Capture the cell that displays the provided text and extract its [X, Y] central coordinate. 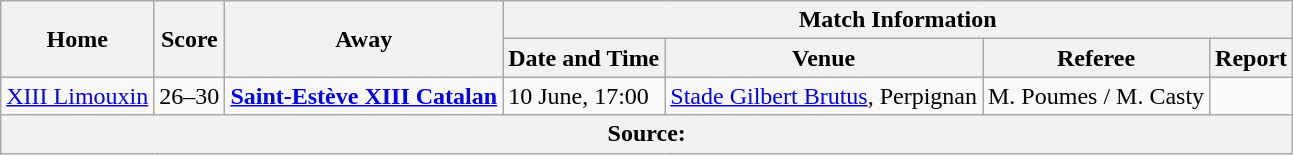
Referee [1096, 58]
Report [1252, 58]
10 June, 17:00 [584, 96]
M. Poumes / M. Casty [1096, 96]
Date and Time [584, 58]
Match Information [898, 20]
Venue [824, 58]
Away [364, 39]
Score [190, 39]
Home [78, 39]
26–30 [190, 96]
Stade Gilbert Brutus, Perpignan [824, 96]
Source: [647, 134]
Saint-Estève XIII Catalan [364, 96]
XIII Limouxin [78, 96]
